Provide the (X, Y) coordinate of the cell's center where the given text is located.  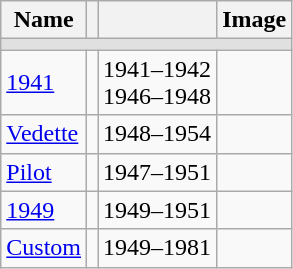
1941 (44, 82)
Vedette (44, 134)
1941–19421946–1948 (158, 82)
1949 (44, 210)
1947–1951 (158, 172)
Name (44, 20)
1948–1954 (158, 134)
Custom (44, 248)
Pilot (44, 172)
1949–1951 (158, 210)
1949–1981 (158, 248)
Image (254, 20)
